Provide the (x, y) coordinate of the cell's center where the given text is located.  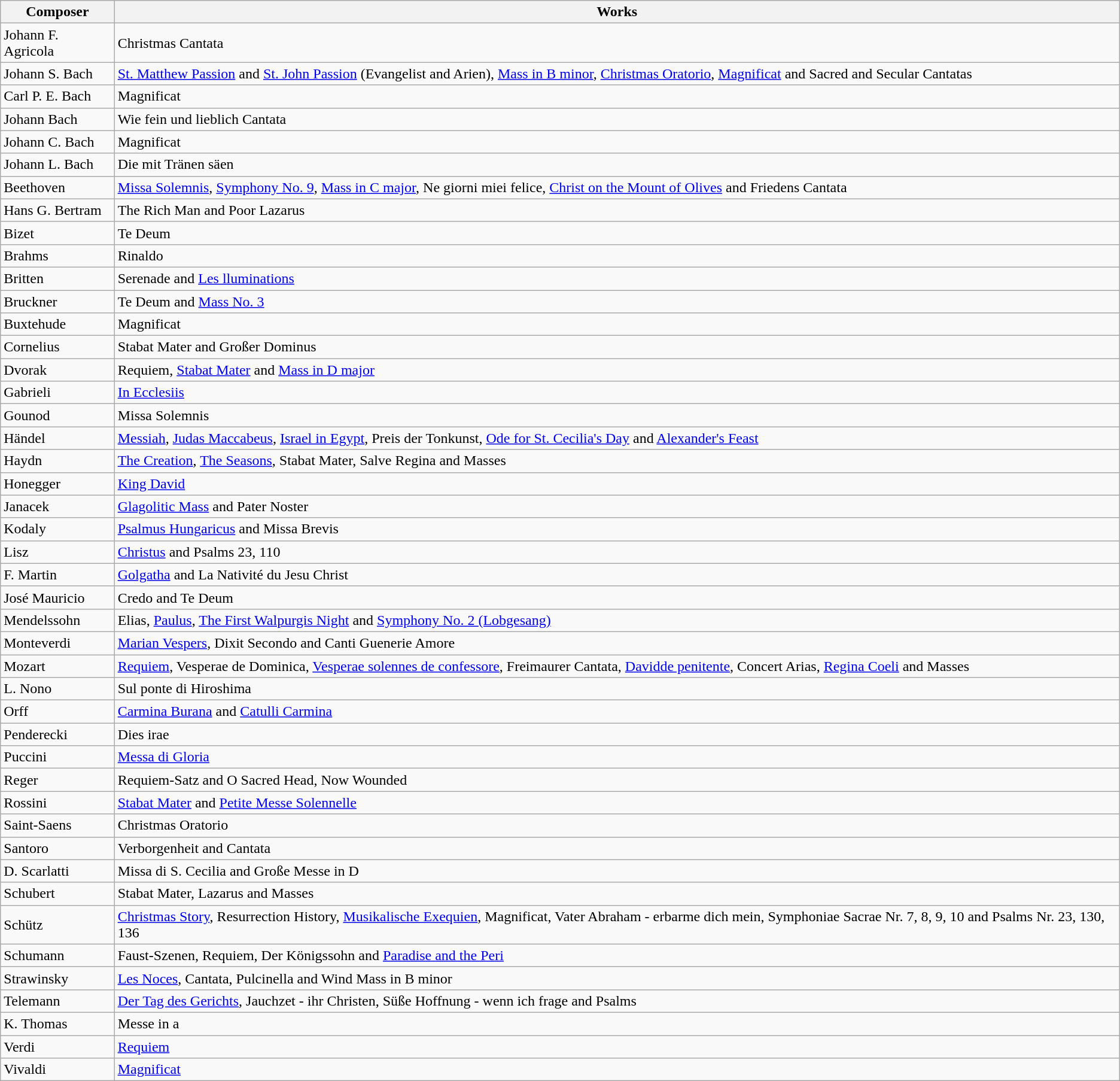
Vivaldi (57, 1070)
Schubert (57, 894)
Johann Bach (57, 119)
Missa Solemnis (617, 415)
Messiah, Judas Maccabeus, Israel in Egypt, Preis der Tonkunst, Ode for St. Cecilia's Day and Alexander's Feast (617, 438)
Sul ponte di Hiroshima (617, 689)
Te Deum (617, 233)
Britten (57, 278)
Missa di S. Cecilia and Große Messe in D (617, 871)
St. Matthew Passion and St. John Passion (Evangelist and Arien), Mass in B minor, Christmas Oratorio, Magnificat and Sacred and Secular Cantatas (617, 74)
Dies irae (617, 734)
Stabat Mater, Lazarus and Masses (617, 894)
Credo and Te Deum (617, 597)
Stabat Mater and Großer Dominus (617, 347)
Christus and Psalms 23, 110 (617, 552)
Christmas Cantata (617, 43)
Missa Solemnis, Symphony No. 9, Mass in C major, Ne giorni miei felice, Christ on the Mount of Olives and Friedens Cantata (617, 187)
Gounod (57, 415)
Telemann (57, 1001)
Strawinsky (57, 978)
The Rich Man and Poor Lazarus (617, 210)
Schumann (57, 955)
Verborgenheit and Cantata (617, 848)
Puccini (57, 757)
King David (617, 484)
Schütz (57, 924)
Die mit Tränen säen (617, 165)
Santoro (57, 848)
Marian Vespers, Dixit Secondo and Canti Guenerie Amore (617, 643)
Kodaly (57, 529)
Der Tag des Gerichts, Jauchzet - ihr Christen, Süße Hoffnung - wenn ich frage and Psalms (617, 1001)
K. Thomas (57, 1024)
Faust-Szenen, Requiem, Der Königssohn and Paradise and the Peri (617, 955)
Lisz (57, 552)
Mendelssohn (57, 620)
Wie fein und lieblich Cantata (617, 119)
Golgatha and La Nativité du Jesu Christ (617, 575)
Honegger (57, 484)
Johann S. Bach (57, 74)
Requiem (617, 1047)
Johann F. Agricola (57, 43)
Saint-Saens (57, 825)
Brahms (57, 256)
Hans G. Bertram (57, 210)
Händel (57, 438)
Rinaldo (617, 256)
Elias, Paulus, The First Walpurgis Night and Symphony No. 2 (Lobgesang) (617, 620)
Dvorak (57, 370)
Reger (57, 780)
Beethoven (57, 187)
Rossini (57, 803)
Composer (57, 12)
Messa di Gloria (617, 757)
Johann L. Bach (57, 165)
Stabat Mater and Petite Messe Solennelle (617, 803)
Works (617, 12)
Christmas Oratorio (617, 825)
Bruckner (57, 301)
Johann C. Bach (57, 142)
Verdi (57, 1047)
The Creation, The Seasons, Stabat Mater, Salve Regina and Masses (617, 461)
Janacek (57, 506)
Glagolitic Mass and Pater Noster (617, 506)
Gabrieli (57, 393)
Requiem, Vesperae de Dominica, Vesperae solennes de confessore, Freimaurer Cantata, Davidde penitente, Concert Arias, Regina Coeli and Masses (617, 666)
Monteverdi (57, 643)
Mozart (57, 666)
Orff (57, 712)
José Mauricio (57, 597)
Penderecki (57, 734)
Carl P. E. Bach (57, 96)
Carmina Burana and Catulli Carmina (617, 712)
Bizet (57, 233)
In Ecclesiis (617, 393)
F. Martin (57, 575)
Psalmus Hungaricus and Missa Brevis (617, 529)
L. Nono (57, 689)
D. Scarlatti (57, 871)
Requiem-Satz and O Sacred Head, Now Wounded (617, 780)
Buxtehude (57, 324)
Messe in a (617, 1024)
Cornelius (57, 347)
Te Deum and Mass No. 3 (617, 301)
Serenade and Les lluminations (617, 278)
Haydn (57, 461)
Les Noces, Cantata, Pulcinella and Wind Mass in B minor (617, 978)
Requiem, Stabat Mater and Mass in D major (617, 370)
